Determine the [X, Y] coordinate at the center of the cell enclosing the given text.  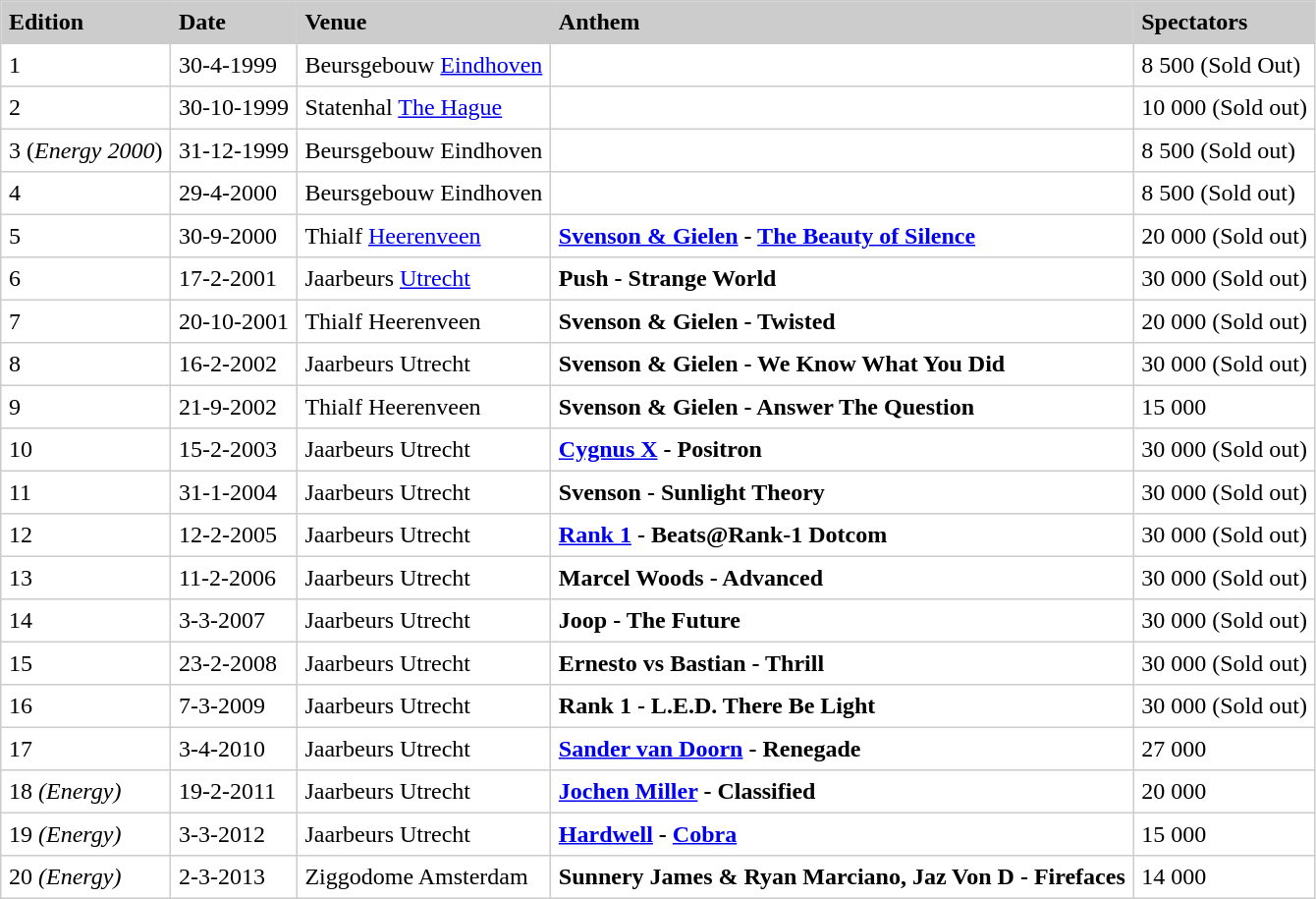
Svenson & Gielen - We Know What You Did [843, 365]
Svenson & Gielen - Answer The Question [843, 407]
Rank 1 - Beats@Rank-1 Dotcom [843, 535]
Rank 1 - L.E.D. There Be Light [843, 706]
10 000 (Sold out) [1224, 108]
Svenson & Gielen - The Beauty of Silence [843, 236]
14 [86, 621]
20-10-2001 [234, 321]
3-3-2012 [234, 834]
30-4-1999 [234, 65]
19 (Energy) [86, 834]
17-2-2001 [234, 279]
31-12-1999 [234, 150]
17 [86, 749]
3 (Energy 2000) [86, 150]
1 [86, 65]
Hardwell - Cobra [843, 834]
30-10-1999 [234, 108]
3-3-2007 [234, 621]
3-4-2010 [234, 749]
8 500 (Sold Out) [1224, 65]
6 [86, 279]
19-2-2011 [234, 792]
Venue [423, 23]
10 [86, 450]
7 [86, 321]
31-1-2004 [234, 492]
8 [86, 365]
Anthem [843, 23]
Edition [86, 23]
16 [86, 706]
Jochen Miller - Classified [843, 792]
Ziggodome Amsterdam [423, 877]
Statenhal The Hague [423, 108]
30-9-2000 [234, 236]
Date [234, 23]
Sunnery James & Ryan Marciano, Jaz Von D - Firefaces [843, 877]
Marcel Woods - Advanced [843, 578]
11 [86, 492]
15-2-2003 [234, 450]
5 [86, 236]
14 000 [1224, 877]
Cygnus X - Positron [843, 450]
Svenson - Sunlight Theory [843, 492]
Svenson & Gielen - Twisted [843, 321]
20 000 [1224, 792]
Push - Strange World [843, 279]
16-2-2002 [234, 365]
15 [86, 663]
21-9-2002 [234, 407]
Sander van Doorn - Renegade [843, 749]
9 [86, 407]
11-2-2006 [234, 578]
Spectators [1224, 23]
29-4-2000 [234, 194]
12-2-2005 [234, 535]
Joop - The Future [843, 621]
Ernesto vs Bastian - Thrill [843, 663]
7-3-2009 [234, 706]
27 000 [1224, 749]
13 [86, 578]
2 [86, 108]
23-2-2008 [234, 663]
12 [86, 535]
2-3-2013 [234, 877]
4 [86, 194]
20 (Energy) [86, 877]
18 (Energy) [86, 792]
